Extract the (x, y) coordinate from the center of the cell holding the provided text.  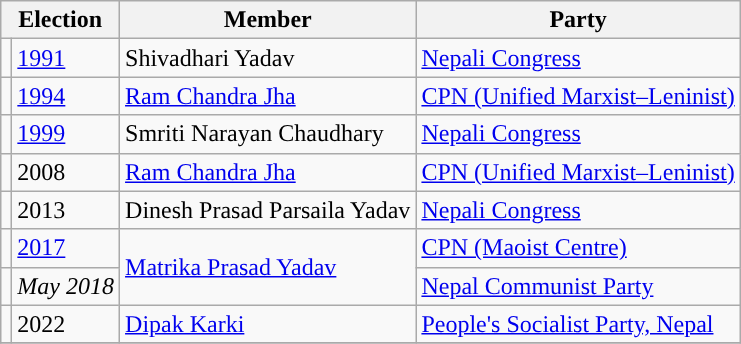
People's Socialist Party, Nepal (578, 324)
1991 (66, 58)
2017 (66, 248)
Matrika Prasad Yadav (268, 267)
2008 (66, 172)
Smriti Narayan Chaudhary (268, 134)
1994 (66, 96)
Dinesh Prasad Parsaila Yadav (268, 210)
2022 (66, 324)
1999 (66, 134)
2013 (66, 210)
Nepal Communist Party (578, 286)
Member (268, 20)
Shivadhari Yadav (268, 58)
Election (60, 20)
May 2018 (66, 286)
Party (578, 20)
Dipak Karki (268, 324)
CPN (Maoist Centre) (578, 248)
